Search for the cell housing the specified text and yield its [X, Y] center coordinate. 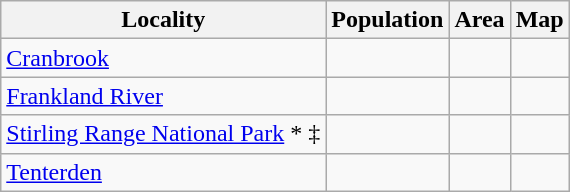
Area [480, 20]
Stirling Range National Park * ‡ [164, 134]
Tenterden [164, 172]
Map [540, 20]
Frankland River [164, 96]
Population [388, 20]
Cranbrook [164, 58]
Locality [164, 20]
